Output the (x, y) coordinate of the center of the cell containing the given text.  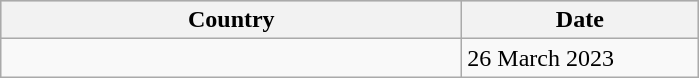
Country (232, 20)
Date (580, 20)
26 March 2023 (580, 58)
